Provide the [X, Y] coordinate of the cell's center where the given text is located.  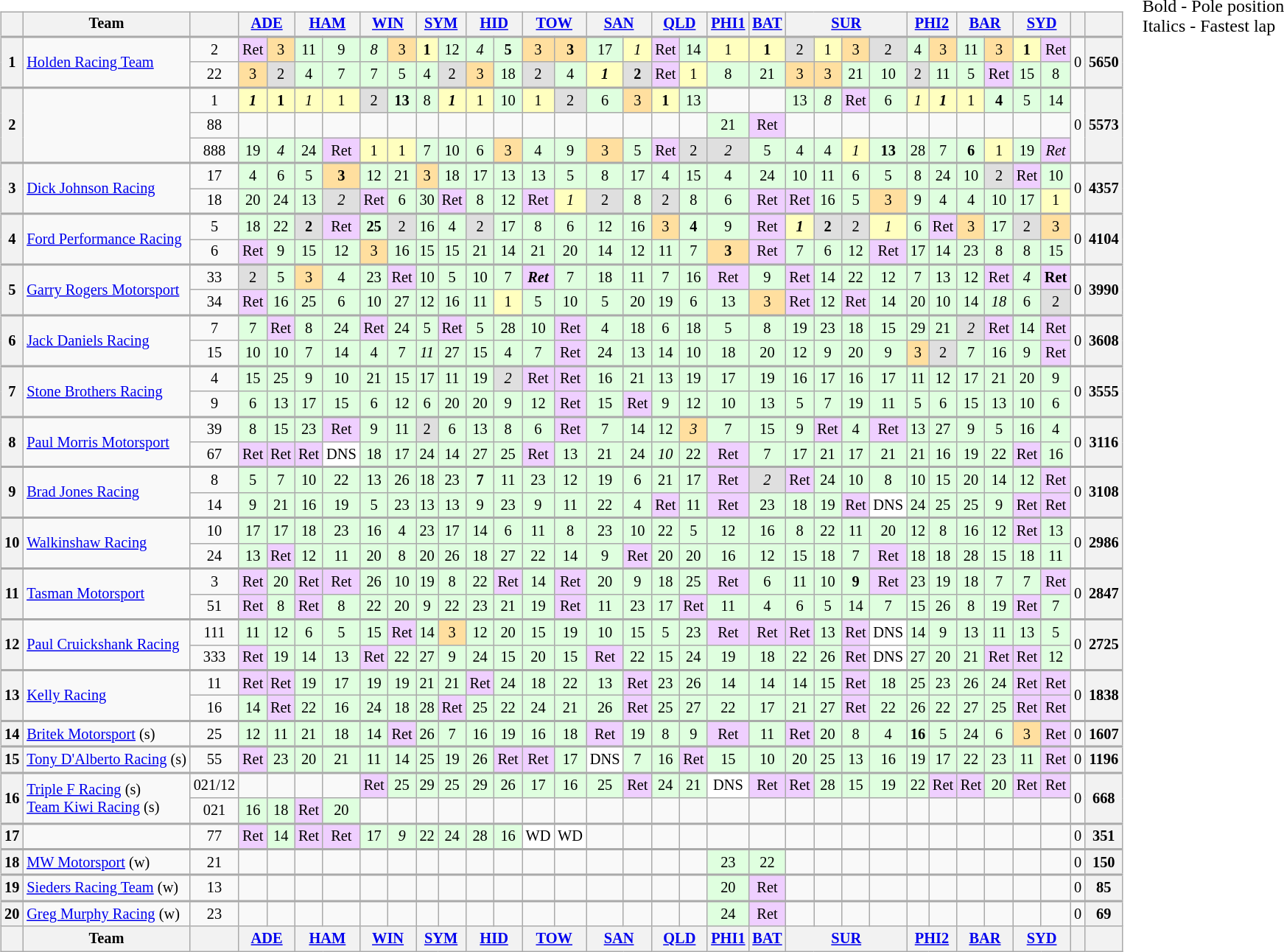
Walkinshaw Racing [106, 544]
668 [1104, 799]
2725 [1104, 645]
3555 [1104, 392]
351 [1104, 836]
1607 [1104, 734]
Paul Cruickshank Racing [106, 645]
Ford Performance Racing [106, 239]
4357 [1104, 189]
Greg Murphy Racing (w) [106, 914]
Holden Racing Team [106, 62]
Tony D'Alberto Racing (s) [106, 759]
888 [214, 150]
333 [214, 657]
3116 [1104, 442]
39 [214, 429]
2986 [1104, 544]
Paul Morris Motorsport [106, 442]
88 [214, 125]
021/12 [214, 785]
55 [214, 759]
85 [1104, 889]
67 [214, 455]
77 [214, 836]
Jack Daniels Racing [106, 340]
34 [214, 302]
4104 [1104, 239]
3608 [1104, 340]
Tasman Motorsport [106, 594]
Brad Jones Racing [106, 492]
1838 [1104, 696]
1196 [1104, 759]
51 [214, 606]
Stone Brothers Racing [106, 392]
111 [214, 632]
Britek Motorsport (s) [106, 734]
30 [427, 201]
3990 [1104, 290]
Kelly Racing [106, 696]
Sieders Racing Team (w) [106, 889]
021 [214, 811]
MW Motorsport (w) [106, 862]
3108 [1104, 492]
33 [214, 277]
Dick Johnson Racing [106, 189]
Triple F Racing (s)Team Kiwi Racing (s) [106, 799]
69 [1104, 914]
2847 [1104, 594]
Garry Rogers Motorsport [106, 290]
150 [1104, 862]
5573 [1104, 125]
5650 [1104, 62]
